Output the [X, Y] coordinate of the center of the cell containing the given text.  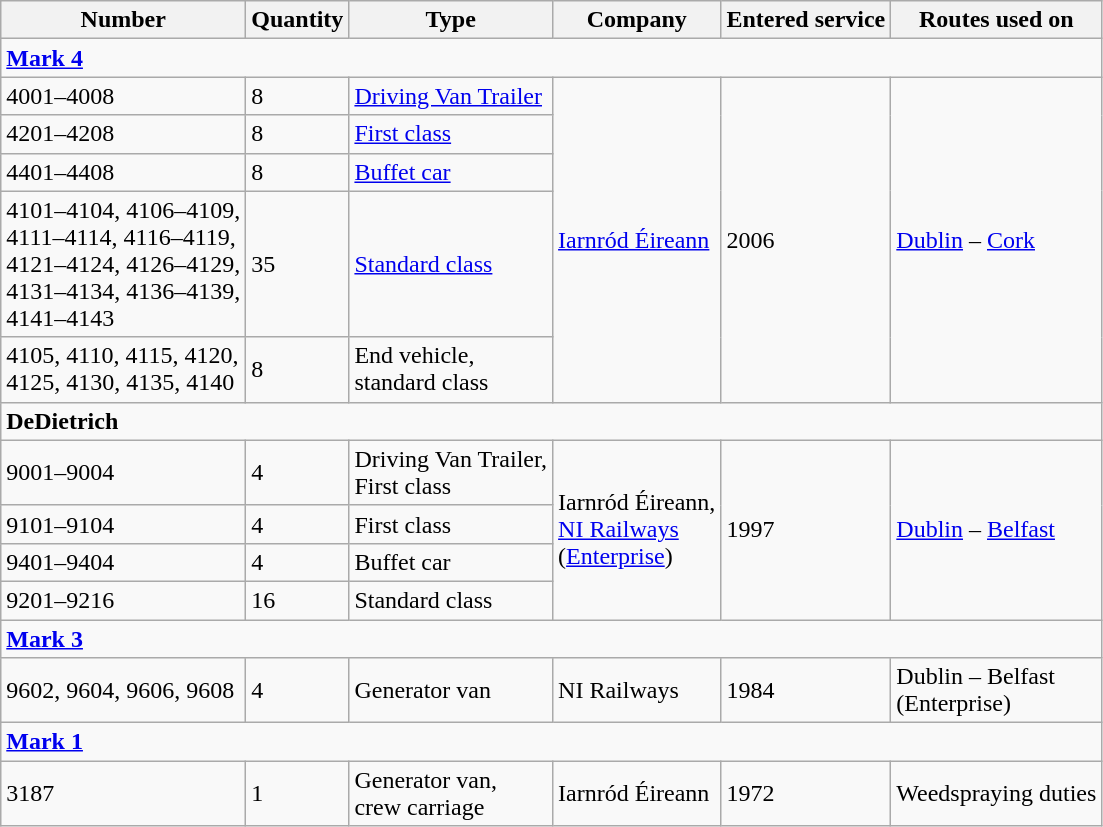
Dublin – Cork [996, 240]
Weedspraying duties [996, 794]
Quantity [298, 20]
Company [637, 20]
4001–4008 [124, 96]
4101–4104, 4106–4109,4111–4114, 4116–4119,4121–4124, 4126–4129,4131–4134, 4136–4139,4141–4143 [124, 264]
Type [451, 20]
4201–4208 [124, 134]
9602, 9604, 9606, 9608 [124, 690]
9401–9404 [124, 562]
4401–4408 [124, 172]
Entered service [806, 20]
Generator van,crew carriage [451, 794]
1984 [806, 690]
16 [298, 600]
2006 [806, 240]
Dublin – Belfast(Enterprise) [996, 690]
1 [298, 794]
1997 [806, 530]
Number [124, 20]
Dublin – Belfast [996, 530]
DeDietrich [552, 421]
3187 [124, 794]
1972 [806, 794]
Driving Van Trailer,First class [451, 472]
4105, 4110, 4115, 4120,4125, 4130, 4135, 4140 [124, 370]
Generator van [451, 690]
NI Railways [637, 690]
35 [298, 264]
Mark 1 [552, 742]
End vehicle,standard class [451, 370]
Driving Van Trailer [451, 96]
Iarnród Éireann,NI Railways(Enterprise) [637, 530]
Routes used on [996, 20]
9201–9216 [124, 600]
9101–9104 [124, 524]
9001–9004 [124, 472]
Mark 4 [552, 58]
Mark 3 [552, 639]
